Pinpoint the cell where the given text exists, returning its [X, Y] midpoint coordinate. 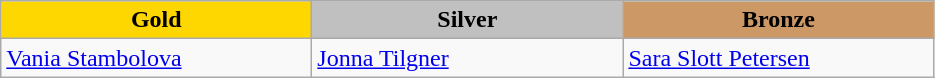
Vania Stambolova [156, 58]
Jonna Tilgner [468, 58]
Silver [468, 20]
Bronze [778, 20]
Gold [156, 20]
Sara Slott Petersen [778, 58]
